Pinpoint the cell where the given text exists, returning its [X, Y] midpoint coordinate. 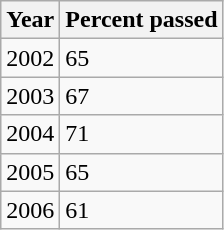
71 [142, 134]
2003 [30, 96]
Percent passed [142, 20]
61 [142, 210]
2005 [30, 172]
Year [30, 20]
2002 [30, 58]
2006 [30, 210]
67 [142, 96]
2004 [30, 134]
